Return the (X, Y) coordinate for the center point of the cell that contains the specified text.  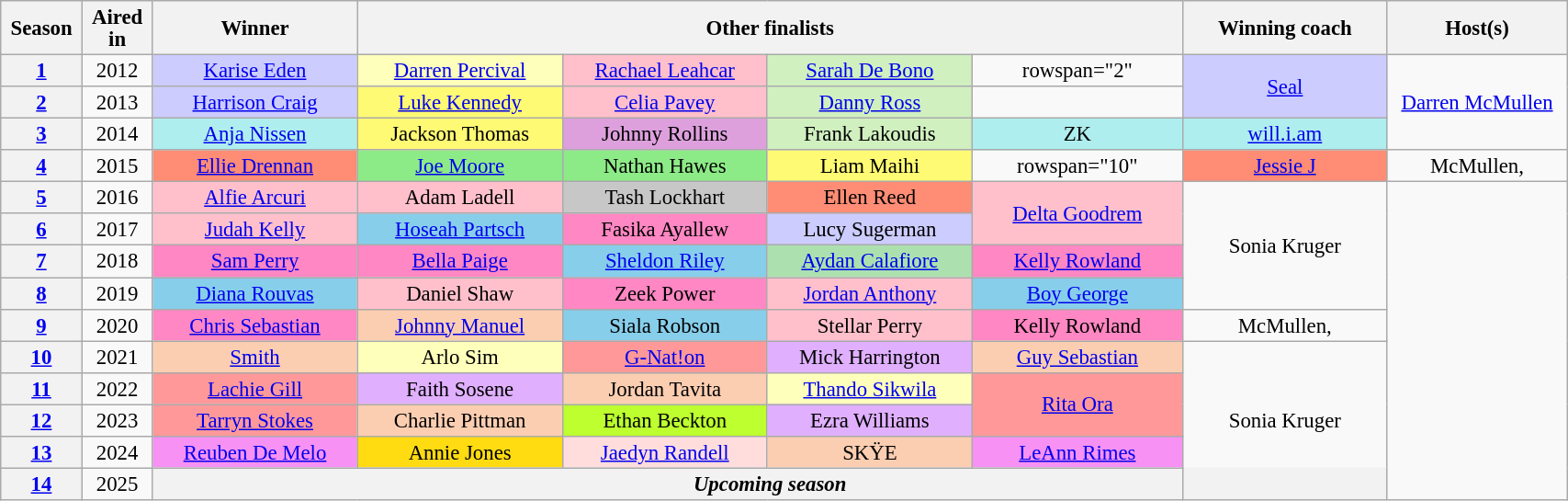
2024 (118, 452)
Fasika Ayallew (665, 230)
1 (42, 72)
Lucy Sugerman (869, 230)
Reuben De Melo (255, 452)
2014 (118, 134)
6 (42, 230)
Delta Goodrem (1077, 213)
Upcoming season (770, 484)
9 (42, 325)
Sheldon Riley (665, 261)
Rachael Leahcar (665, 72)
Diana Rouvas (255, 294)
Guy Sebastian (1077, 357)
Karise Eden (255, 72)
Annie Jones (459, 452)
Ethan Beckton (665, 421)
Siala Robson (665, 325)
Johnny Manuel (459, 325)
SKŸE (869, 452)
2017 (118, 230)
5 (42, 199)
Jordan Tavita (665, 388)
Sam Perry (255, 261)
Tarryn Stokes (255, 421)
2 (42, 103)
2025 (118, 484)
4 (42, 165)
Celia Pavey (665, 103)
LeAnn Rimes (1077, 452)
2022 (118, 388)
Jackson Thomas (459, 134)
Season (42, 28)
Aired in (118, 28)
Harrison Craig (255, 103)
7 (42, 261)
Sarah De Bono (869, 72)
ZK (1077, 134)
2019 (118, 294)
Nathan Hawes (665, 165)
8 (42, 294)
Ellie Drennan (255, 165)
rowspan="10" (1077, 165)
Host(s) (1477, 28)
2018 (118, 261)
will.i.am (1284, 134)
Seal (1284, 86)
Charlie Pittman (459, 421)
Johnny Rollins (665, 134)
Anja Nissen (255, 134)
Winner (255, 28)
Liam Maihi (869, 165)
Jessie J (1284, 165)
Bella Paige (459, 261)
Judah Kelly (255, 230)
Arlo Sim (459, 357)
Hoseah Partsch (459, 230)
2020 (118, 325)
Rita Ora (1077, 404)
Adam Ladell (459, 199)
Ellen Reed (869, 199)
Tash Lockhart (665, 199)
G-Nat!on (665, 357)
Ezra Williams (869, 421)
Darren Percival (459, 72)
2021 (118, 357)
3 (42, 134)
Darren McMullen (1477, 103)
Joe Moore (459, 165)
Faith Sosene (459, 388)
14 (42, 484)
12 (42, 421)
2015 (118, 165)
2012 (118, 72)
Other finalists (770, 28)
2023 (118, 421)
Danny Ross (869, 103)
Stellar Perry (869, 325)
Daniel Shaw (459, 294)
13 (42, 452)
Smith (255, 357)
Alfie Arcuri (255, 199)
Chris Sebastian (255, 325)
Boy George (1077, 294)
10 (42, 357)
Winning coach (1284, 28)
2016 (118, 199)
Mick Harrington (869, 357)
Frank Lakoudis (869, 134)
Luke Kennedy (459, 103)
Thando Sikwila (869, 388)
Aydan Calafiore (869, 261)
rowspan="2" (1077, 72)
Lachie Gill (255, 388)
Jordan Anthony (869, 294)
2013 (118, 103)
Jaedyn Randell (665, 452)
11 (42, 388)
Zeek Power (665, 294)
